Pinpoint the cell where the given text exists, returning its (X, Y) midpoint coordinate. 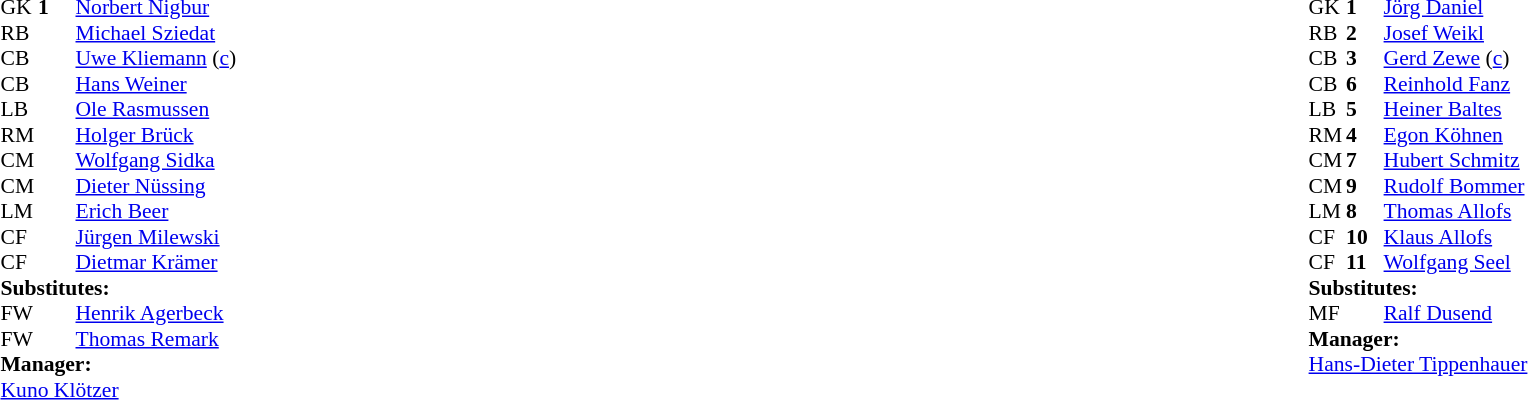
Erich Beer (156, 211)
8 (1365, 211)
10 (1365, 237)
MF (1328, 313)
Hans-Dieter Tippenhauer (1418, 365)
Wolfgang Sidka (156, 161)
5 (1365, 109)
6 (1365, 84)
Hans Weiner (156, 84)
3 (1365, 59)
Reinhold Fanz (1456, 84)
11 (1365, 263)
Josef Weikl (1456, 33)
Jürgen Milewski (156, 237)
Hubert Schmitz (1456, 161)
9 (1365, 186)
Thomas Allofs (1456, 211)
Uwe Kliemann (c) (156, 59)
Rudolf Bommer (1456, 186)
Dieter Nüssing (156, 186)
Henrik Agerbeck (156, 313)
Wolfgang Seel (1456, 263)
Thomas Remark (156, 339)
Heiner Baltes (1456, 109)
Ole Rasmussen (156, 109)
Egon Köhnen (1456, 135)
4 (1365, 135)
Michael Sziedat (156, 33)
Holger Brück (156, 135)
Dietmar Krämer (156, 263)
7 (1365, 161)
Ralf Dusend (1456, 313)
Klaus Allofs (1456, 237)
2 (1365, 33)
Gerd Zewe (c) (1456, 59)
